From the cell containing the given text, extract its center point as (X, Y) coordinate. 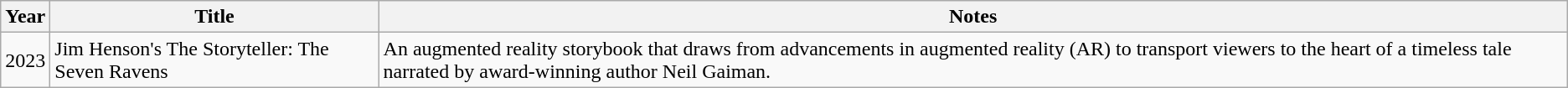
Notes (973, 17)
Jim Henson's The Storyteller: The Seven Ravens (214, 60)
Title (214, 17)
Year (25, 17)
2023 (25, 60)
